Find where the given text appears and provide that cell's center as [X, Y] coordinate. 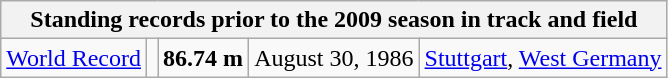
Stuttgart, West Germany [543, 58]
World Record [74, 58]
86.74 m [204, 58]
August 30, 1986 [334, 58]
Standing records prior to the 2009 season in track and field [334, 20]
